Find where the given text appears and provide that cell's center as (x, y) coordinate. 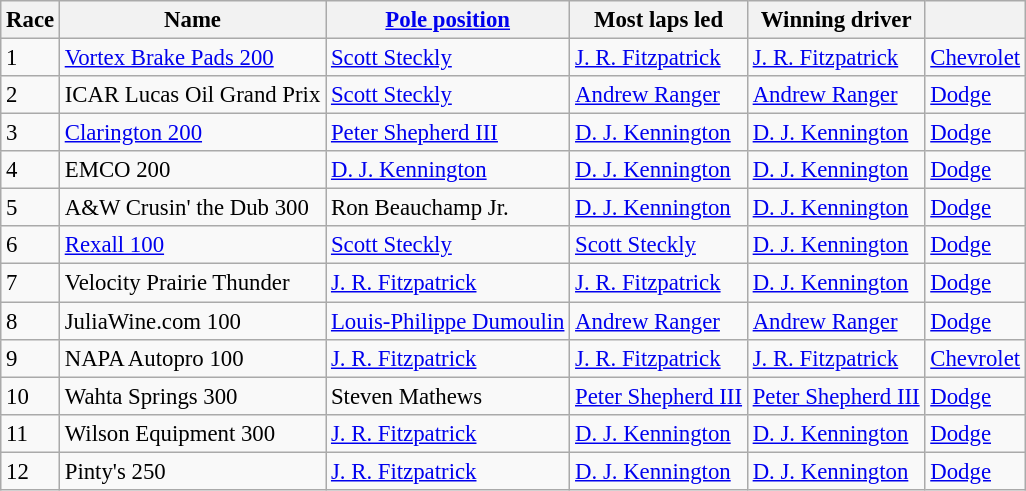
4 (30, 170)
6 (30, 245)
Most laps led (659, 20)
2 (30, 95)
NAPA Autopro 100 (192, 358)
Wahta Springs 300 (192, 396)
9 (30, 358)
Pole position (448, 20)
Pinty's 250 (192, 471)
JuliaWine.com 100 (192, 321)
7 (30, 283)
5 (30, 208)
Name (192, 20)
Race (30, 20)
1 (30, 58)
Clarington 200 (192, 133)
11 (30, 433)
Steven Mathews (448, 396)
Winning driver (836, 20)
3 (30, 133)
Vortex Brake Pads 200 (192, 58)
10 (30, 396)
Velocity Prairie Thunder (192, 283)
8 (30, 321)
12 (30, 471)
Rexall 100 (192, 245)
A&W Crusin' the Dub 300 (192, 208)
Louis-Philippe Dumoulin (448, 321)
EMCO 200 (192, 170)
ICAR Lucas Oil Grand Prix (192, 95)
Wilson Equipment 300 (192, 433)
Ron Beauchamp Jr. (448, 208)
